Return (X, Y) of the center of cell containing provided text 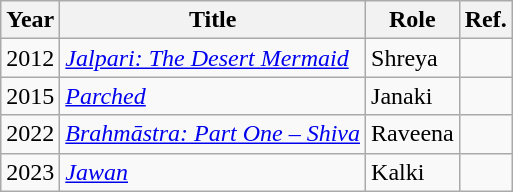
Kalki (413, 172)
Brahmāstra: Part One – Shiva (213, 134)
Shreya (413, 58)
Title (213, 20)
Year (30, 20)
2023 (30, 172)
Parched (213, 96)
2022 (30, 134)
Ref. (486, 20)
2012 (30, 58)
Jawan (213, 172)
Janaki (413, 96)
Role (413, 20)
Jalpari: The Desert Mermaid (213, 58)
2015 (30, 96)
Raveena (413, 134)
